Pinpoint the cell where the given text exists, returning its (x, y) midpoint coordinate. 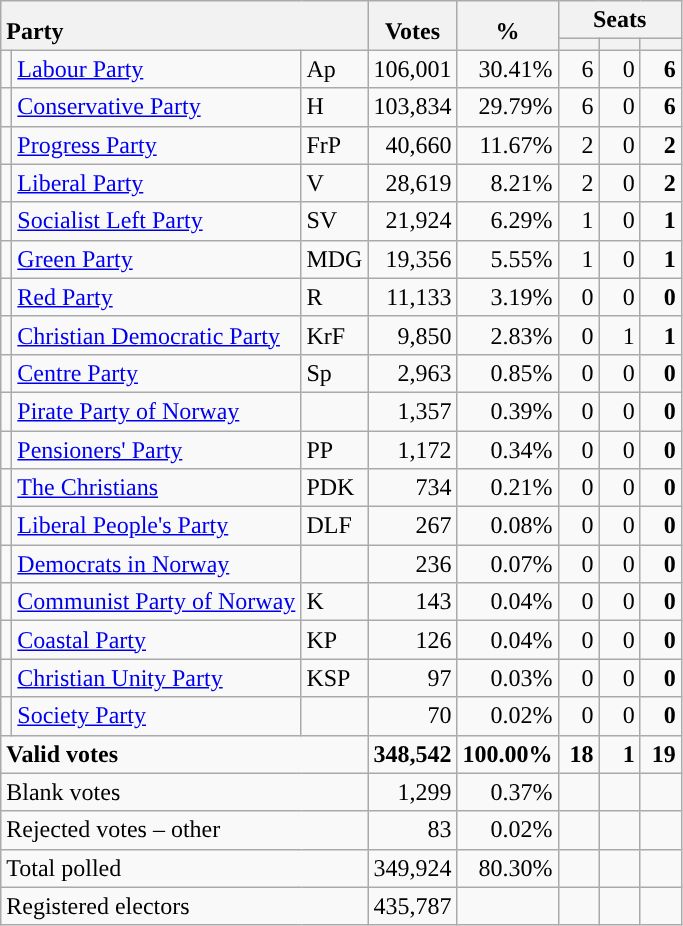
Liberal People's Party (156, 526)
Votes (412, 26)
FrP (334, 145)
40,660 (412, 145)
Christian Democratic Party (156, 335)
0.07% (508, 564)
103,834 (412, 107)
Valid votes (184, 754)
18 (578, 754)
3.19% (508, 297)
29.79% (508, 107)
Rejected votes – other (184, 830)
1,299 (412, 792)
MDG (334, 259)
267 (412, 526)
Green Party (156, 259)
R (334, 297)
106,001 (412, 69)
Total polled (184, 868)
Registered electors (184, 906)
11.67% (508, 145)
236 (412, 564)
5.55% (508, 259)
19 (660, 754)
Christian Unity Party (156, 678)
Party (184, 26)
Socialist Left Party (156, 221)
0.21% (508, 488)
97 (412, 678)
DLF (334, 526)
Progress Party (156, 145)
0.37% (508, 792)
The Christians (156, 488)
V (334, 183)
H (334, 107)
Pirate Party of Norway (156, 411)
KSP (334, 678)
KP (334, 640)
349,924 (412, 868)
30.41% (508, 69)
Ap (334, 69)
Conservative Party (156, 107)
348,542 (412, 754)
143 (412, 602)
Seats (620, 20)
0.08% (508, 526)
Coastal Party (156, 640)
11,133 (412, 297)
126 (412, 640)
SV (334, 221)
Communist Party of Norway (156, 602)
100.00% (508, 754)
0.34% (508, 449)
6.29% (508, 221)
0.03% (508, 678)
Liberal Party (156, 183)
21,924 (412, 221)
70 (412, 716)
Pensioners' Party (156, 449)
734 (412, 488)
1,357 (412, 411)
28,619 (412, 183)
Society Party (156, 716)
9,850 (412, 335)
PDK (334, 488)
Centre Party (156, 373)
0.85% (508, 373)
Red Party (156, 297)
83 (412, 830)
Blank votes (184, 792)
435,787 (412, 906)
8.21% (508, 183)
2,963 (412, 373)
Democrats in Norway (156, 564)
Sp (334, 373)
% (508, 26)
0.39% (508, 411)
80.30% (508, 868)
K (334, 602)
Labour Party (156, 69)
1,172 (412, 449)
2.83% (508, 335)
KrF (334, 335)
19,356 (412, 259)
PP (334, 449)
